For the text-containing cell, return its midpoint in (x, y) coordinate format. 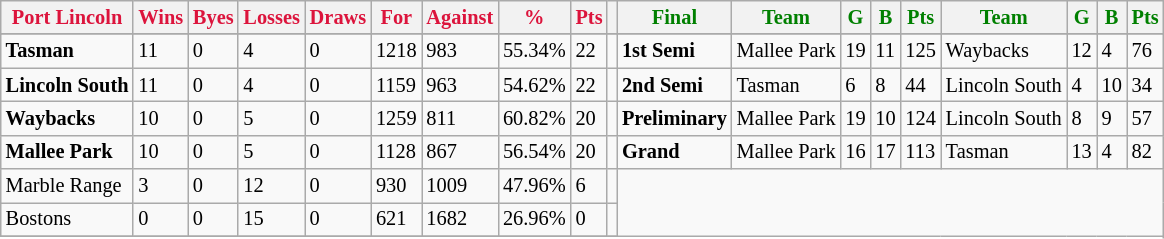
3 (160, 186)
113 (921, 152)
1682 (460, 219)
Preliminary (674, 118)
Wins (160, 17)
Losses (271, 17)
2nd Semi (674, 85)
1218 (396, 51)
Against (460, 17)
1st Semi (674, 51)
Port Lincoln (68, 17)
26.96% (534, 219)
930 (396, 186)
For (396, 17)
963 (460, 85)
56.54% (534, 152)
811 (460, 118)
621 (396, 219)
125 (921, 51)
76 (1146, 51)
16 (855, 152)
34 (1146, 85)
1159 (396, 85)
9 (1112, 118)
15 (271, 219)
47.96% (534, 186)
867 (460, 152)
54.62% (534, 85)
% (534, 17)
983 (460, 51)
Final (674, 17)
Marble Range (68, 186)
17 (885, 152)
55.34% (534, 51)
Bostons (68, 219)
13 (1082, 152)
1259 (396, 118)
60.82% (534, 118)
124 (921, 118)
Draws (338, 17)
Grand (674, 152)
1128 (396, 152)
82 (1146, 152)
57 (1146, 118)
44 (921, 85)
1009 (460, 186)
Byes (213, 17)
